Search for the cell housing the specified text and yield its (X, Y) center coordinate. 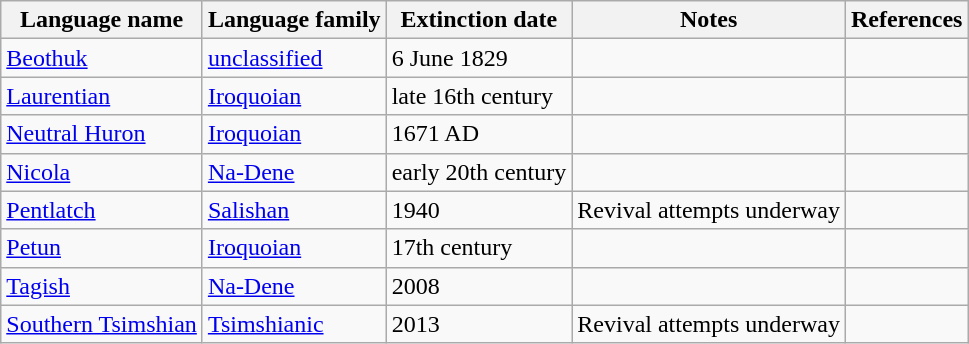
Laurentian (102, 96)
Beothuk (102, 58)
17th century (479, 248)
2013 (479, 324)
Petun (102, 248)
Pentlatch (102, 210)
Extinction date (479, 20)
6 June 1829 (479, 58)
unclassified (294, 58)
References (906, 20)
Southern Tsimshian (102, 324)
2008 (479, 286)
Notes (709, 20)
Language family (294, 20)
Tagish (102, 286)
Tsimshianic (294, 324)
Language name (102, 20)
Nicola (102, 172)
Neutral Huron (102, 134)
early 20th century (479, 172)
Salishan (294, 210)
1671 AD (479, 134)
late 16th century (479, 96)
1940 (479, 210)
